Return (x, y) of the center of cell containing provided text 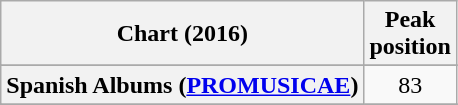
83 (410, 85)
Peak position (410, 34)
Chart (2016) (182, 34)
Spanish Albums (PROMUSICAE) (182, 85)
